From the cell containing the given text, extract its center point as (X, Y) coordinate. 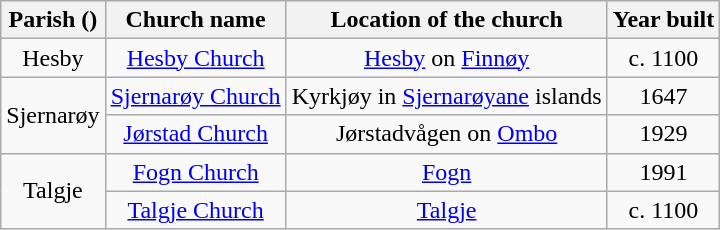
Hesby on Finnøy (446, 58)
Hesby (53, 58)
Year built (664, 20)
Hesby Church (196, 58)
Jørstad Church (196, 134)
Sjernarøy (53, 115)
1647 (664, 96)
Church name (196, 20)
Parish () (53, 20)
Fogn (446, 172)
Jørstadvågen on Ombo (446, 134)
Kyrkjøy in Sjernarøyane islands (446, 96)
1991 (664, 172)
1929 (664, 134)
Fogn Church (196, 172)
Talgje Church (196, 210)
Sjernarøy Church (196, 96)
Location of the church (446, 20)
